Capture the cell that displays the provided text and extract its (x, y) central coordinate. 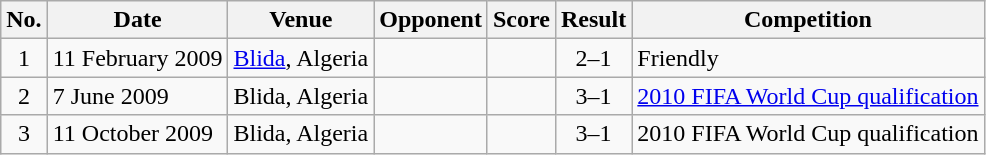
Result (593, 20)
1 (24, 58)
Competition (808, 20)
2 (24, 96)
Date (138, 20)
Score (521, 20)
Opponent (431, 20)
11 October 2009 (138, 134)
No. (24, 20)
7 June 2009 (138, 96)
Friendly (808, 58)
2–1 (593, 58)
Venue (301, 20)
3 (24, 134)
11 February 2009 (138, 58)
